Return [x, y] of the center of cell containing provided text 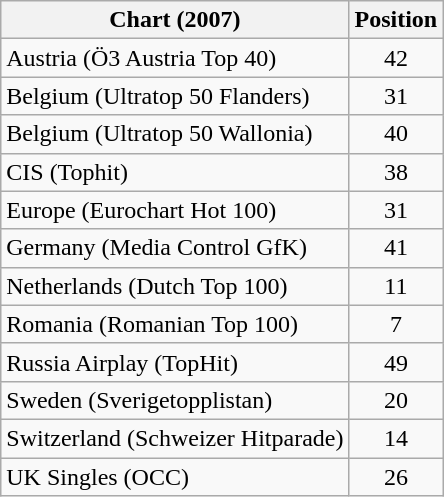
Europe (Eurochart Hot 100) [175, 210]
Romania (Romanian Top 100) [175, 324]
Sweden (Sverigetopplistan) [175, 400]
Austria (Ö3 Austria Top 40) [175, 58]
40 [396, 134]
Belgium (Ultratop 50 Flanders) [175, 96]
Netherlands (Dutch Top 100) [175, 286]
11 [396, 286]
41 [396, 248]
CIS (Tophit) [175, 172]
26 [396, 477]
Germany (Media Control GfK) [175, 248]
42 [396, 58]
Russia Airplay (TopHit) [175, 362]
14 [396, 438]
7 [396, 324]
20 [396, 400]
UK Singles (OCC) [175, 477]
49 [396, 362]
Belgium (Ultratop 50 Wallonia) [175, 134]
38 [396, 172]
Switzerland (Schweizer Hitparade) [175, 438]
Chart (2007) [175, 20]
Position [396, 20]
